Detect which cell encompasses the target text, then output its (X, Y) center coordinate. 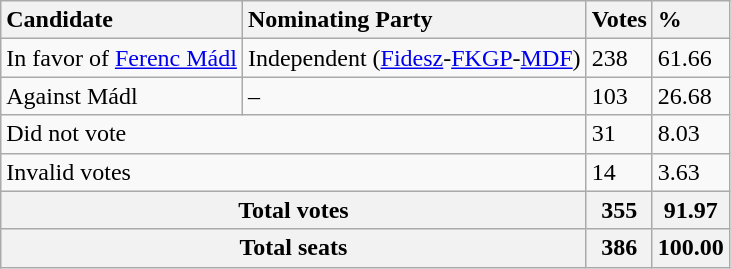
Did not vote (294, 134)
Total votes (294, 210)
386 (619, 248)
14 (619, 172)
3.63 (690, 172)
100.00 (690, 248)
Independent (Fidesz-FKGP-MDF) (414, 58)
355 (619, 210)
26.68 (690, 96)
61.66 (690, 58)
In favor of Ferenc Mádl (122, 58)
Total seats (294, 248)
Votes (619, 20)
91.97 (690, 210)
103 (619, 96)
Invalid votes (294, 172)
238 (619, 58)
Nominating Party (414, 20)
Candidate (122, 20)
% (690, 20)
8.03 (690, 134)
31 (619, 134)
Against Mádl (122, 96)
– (414, 96)
